Determine the [X, Y] coordinate at the center of the cell enclosing the given text.  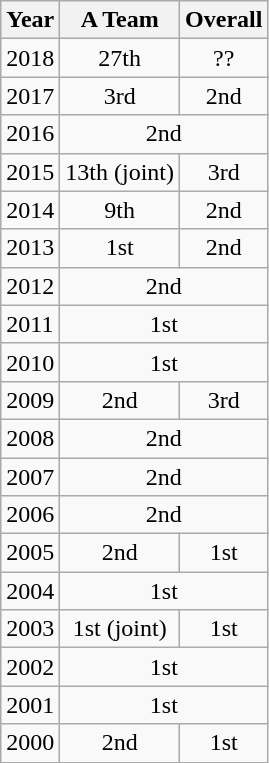
27th [120, 58]
1st (joint) [120, 629]
2013 [30, 248]
2016 [30, 134]
2018 [30, 58]
2012 [30, 286]
A Team [120, 20]
?? [224, 58]
2017 [30, 96]
2010 [30, 362]
Year [30, 20]
2002 [30, 667]
2009 [30, 400]
2014 [30, 210]
2000 [30, 743]
2001 [30, 705]
2007 [30, 477]
2015 [30, 172]
13th (joint) [120, 172]
2005 [30, 553]
2004 [30, 591]
2003 [30, 629]
2006 [30, 515]
2008 [30, 438]
2011 [30, 324]
Overall [224, 20]
9th [120, 210]
